Detect which cell encompasses the target text, then output its [x, y] center coordinate. 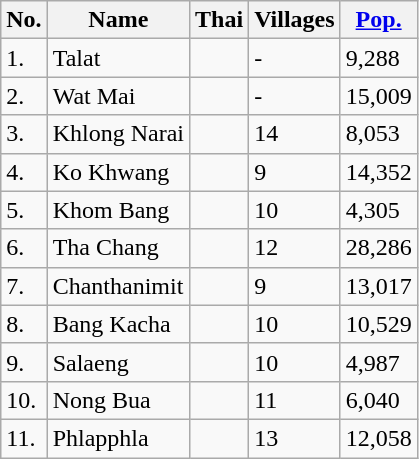
11 [295, 400]
8. [24, 324]
4. [24, 172]
Khom Bang [118, 210]
6,040 [378, 400]
Thai [220, 20]
Villages [295, 20]
13,017 [378, 286]
4,305 [378, 210]
12 [295, 248]
14,352 [378, 172]
7. [24, 286]
10. [24, 400]
13 [295, 438]
Nong Bua [118, 400]
15,009 [378, 96]
Pop. [378, 20]
Ko Khwang [118, 172]
Chanthanimit [118, 286]
Phlapphla [118, 438]
2. [24, 96]
Tha Chang [118, 248]
4,987 [378, 362]
6. [24, 248]
14 [295, 134]
9. [24, 362]
3. [24, 134]
12,058 [378, 438]
1. [24, 58]
11. [24, 438]
8,053 [378, 134]
Name [118, 20]
5. [24, 210]
28,286 [378, 248]
Bang Kacha [118, 324]
Talat [118, 58]
Wat Mai [118, 96]
10,529 [378, 324]
No. [24, 20]
9,288 [378, 58]
Khlong Narai [118, 134]
Salaeng [118, 362]
